Scan for the cell matching the given text and deliver its (x, y) coordinate at center. 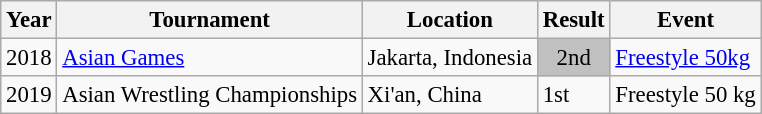
Year (29, 20)
Location (450, 20)
1st (574, 95)
Freestyle 50kg (686, 58)
Jakarta, Indonesia (450, 58)
Freestyle 50 kg (686, 95)
Tournament (210, 20)
2018 (29, 58)
2019 (29, 95)
Event (686, 20)
Result (574, 20)
Asian Wrestling Championships (210, 95)
Xi'an, China (450, 95)
2nd (574, 58)
Asian Games (210, 58)
